Extract the [X, Y] coordinate from the center of the cell holding the provided text.  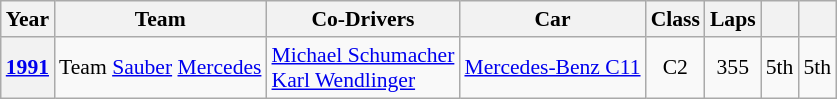
Laps [733, 19]
C2 [676, 68]
Car [552, 19]
355 [733, 68]
Co-Drivers [362, 19]
Class [676, 19]
Team Sauber Mercedes [160, 68]
Mercedes-Benz C11 [552, 68]
Michael Schumacher Karl Wendlinger [362, 68]
Team [160, 19]
Year [28, 19]
1991 [28, 68]
